Search for the cell housing the specified text and yield its (X, Y) center coordinate. 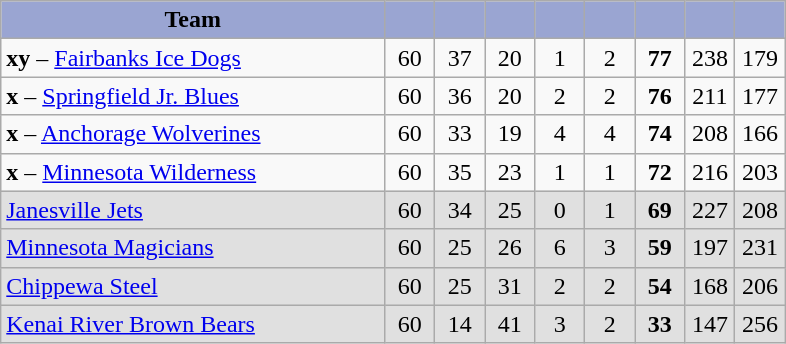
231 (760, 248)
31 (510, 286)
Chippewa Steel (193, 286)
Janesville Jets (193, 210)
54 (660, 286)
197 (710, 248)
xy – Fairbanks Ice Dogs (193, 58)
x – Anchorage Wolverines (193, 134)
238 (710, 58)
72 (660, 172)
147 (710, 324)
256 (760, 324)
0 (560, 210)
Kenai River Brown Bears (193, 324)
59 (660, 248)
Minnesota Magicians (193, 248)
x – Minnesota Wilderness (193, 172)
203 (760, 172)
26 (510, 248)
177 (760, 96)
Team (193, 20)
x – Springfield Jr. Blues (193, 96)
227 (710, 210)
14 (460, 324)
6 (560, 248)
76 (660, 96)
77 (660, 58)
35 (460, 172)
69 (660, 210)
41 (510, 324)
166 (760, 134)
179 (760, 58)
19 (510, 134)
206 (760, 286)
37 (460, 58)
36 (460, 96)
34 (460, 210)
216 (710, 172)
74 (660, 134)
168 (710, 286)
23 (510, 172)
211 (710, 96)
